Output the [x, y] coordinate of the center of the cell containing the given text.  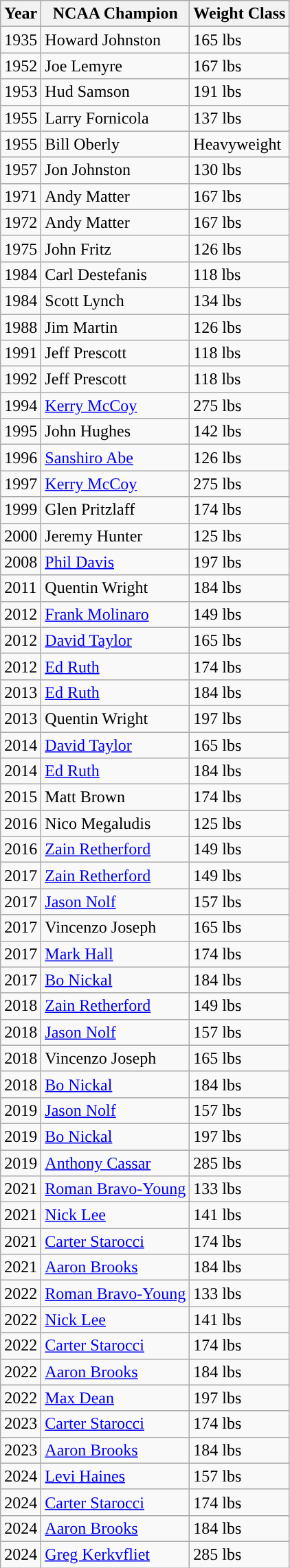
Hud Samson [115, 92]
Bill Oberly [115, 144]
Frank Molinaro [115, 614]
Phil Davis [115, 562]
Glen Pritzlaff [115, 510]
John Fritz [115, 248]
1972 [21, 222]
Anthony Cassar [115, 1163]
Jim Martin [115, 327]
Heavyweight [239, 144]
Jon Johnston [115, 170]
2008 [21, 562]
Weight Class [239, 14]
1994 [21, 406]
1992 [21, 379]
Greg Kerkvfliet [115, 1554]
John Hughes [115, 432]
2011 [21, 588]
1997 [21, 484]
Scott Lynch [115, 301]
Matt Brown [115, 797]
Larry Fornicola [115, 118]
Carl Destefanis [115, 274]
2000 [21, 536]
Howard Johnston [115, 40]
130 lbs [239, 170]
NCAA Champion [115, 14]
Max Dean [115, 1398]
1988 [21, 327]
1975 [21, 248]
142 lbs [239, 432]
Year [21, 14]
1957 [21, 170]
2015 [21, 797]
1952 [21, 66]
1971 [21, 196]
Sanshiro Abe [115, 458]
1953 [21, 92]
134 lbs [239, 301]
Jeremy Hunter [115, 536]
Levi Haines [115, 1476]
1991 [21, 353]
Nico Megaludis [115, 823]
191 lbs [239, 92]
1999 [21, 510]
1995 [21, 432]
1935 [21, 40]
1996 [21, 458]
137 lbs [239, 118]
Joe Lemyre [115, 66]
Mark Hall [115, 954]
